Find where the given text appears and provide that cell's center as [x, y] coordinate. 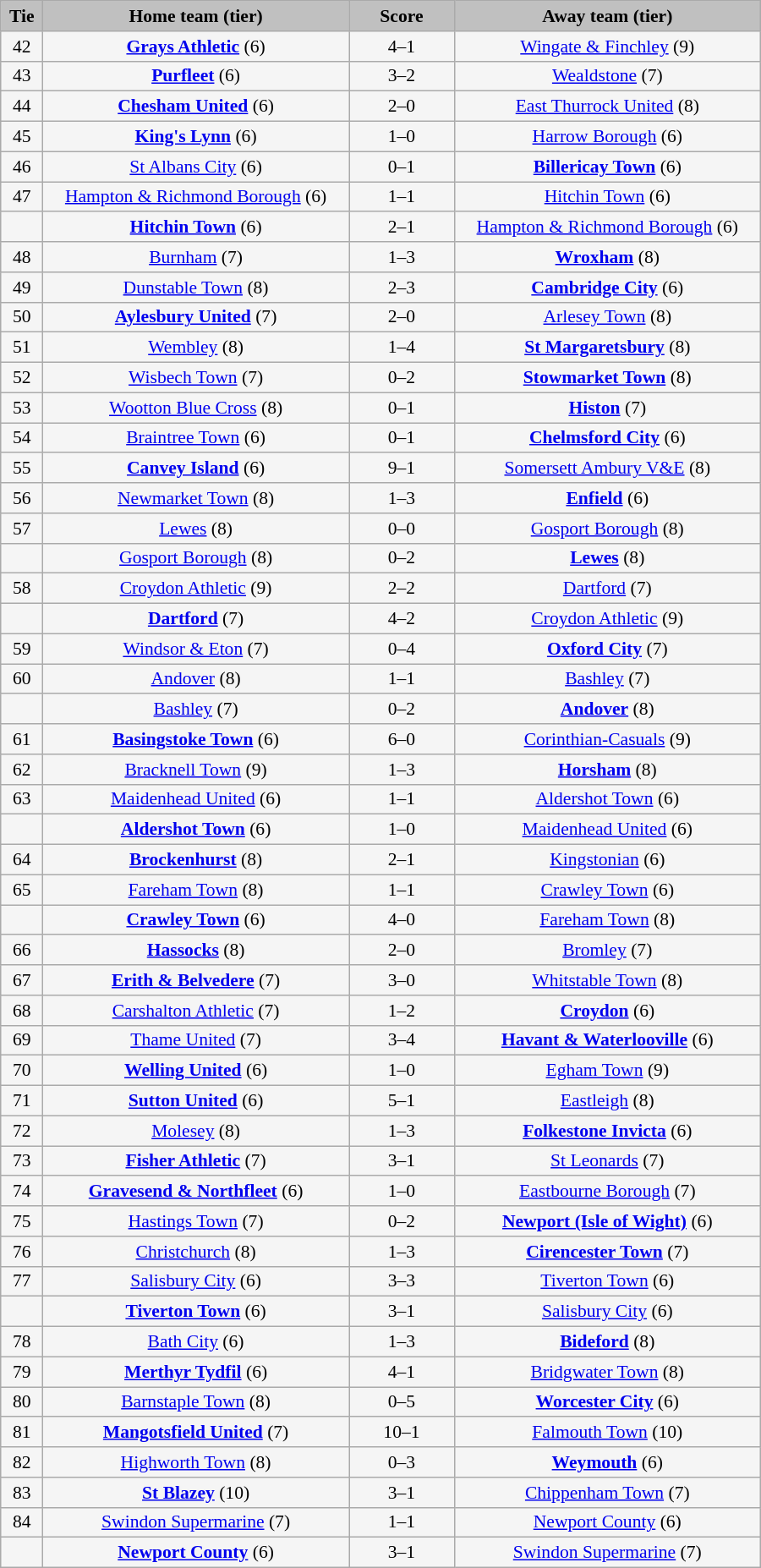
Canvey Island (6) [196, 469]
Away team (tier) [607, 16]
49 [22, 288]
Bideford (8) [607, 1342]
0–5 [402, 1402]
Horsham (8) [607, 770]
60 [22, 679]
5–1 [402, 1101]
51 [22, 348]
Arlesey Town (8) [607, 317]
St Leonards (7) [607, 1161]
0–0 [402, 529]
King's Lynn (6) [196, 137]
Brockenhurst (8) [196, 860]
Weymouth (6) [607, 1462]
Hassocks (8) [196, 951]
54 [22, 438]
Kingstonian (6) [607, 860]
Barnstaple Town (8) [196, 1402]
83 [22, 1493]
Cirencester Town (7) [607, 1252]
56 [22, 498]
Merthyr Tydfil (6) [196, 1372]
9–1 [402, 469]
43 [22, 76]
57 [22, 529]
Whitstable Town (8) [607, 980]
63 [22, 799]
66 [22, 951]
Wisbech Town (7) [196, 378]
1–4 [402, 348]
Dunstable Town (8) [196, 288]
62 [22, 770]
Score [402, 16]
Worcester City (6) [607, 1402]
Chippenham Town (7) [607, 1493]
Wembley (8) [196, 348]
80 [22, 1402]
Eastbourne Borough (7) [607, 1192]
Hastings Town (7) [196, 1221]
St Albans City (6) [196, 167]
59 [22, 649]
55 [22, 469]
64 [22, 860]
East Thurrock United (8) [607, 107]
Purfleet (6) [196, 76]
Highworth Town (8) [196, 1462]
3–4 [402, 1040]
72 [22, 1131]
St Margaretsbury (8) [607, 348]
Egham Town (9) [607, 1071]
77 [22, 1281]
44 [22, 107]
58 [22, 589]
Chelmsford City (6) [607, 438]
Tie [22, 16]
48 [22, 257]
81 [22, 1433]
Wroxham (8) [607, 257]
46 [22, 167]
Wealdstone (7) [607, 76]
Chesham United (6) [196, 107]
68 [22, 1011]
4–0 [402, 920]
74 [22, 1192]
50 [22, 317]
10–1 [402, 1433]
69 [22, 1040]
0–4 [402, 649]
1–2 [402, 1011]
47 [22, 197]
3–3 [402, 1281]
Bath City (6) [196, 1342]
67 [22, 980]
Eastleigh (8) [607, 1101]
79 [22, 1372]
Basingstoke Town (6) [196, 739]
Grays Athletic (6) [196, 47]
70 [22, 1071]
Newmarket Town (8) [196, 498]
53 [22, 408]
Havant & Waterlooville (6) [607, 1040]
Enfield (6) [607, 498]
Stowmarket Town (8) [607, 378]
3–2 [402, 76]
75 [22, 1221]
Harrow Borough (6) [607, 137]
82 [22, 1462]
Welling United (6) [196, 1071]
Croydon (6) [607, 1011]
Burnham (7) [196, 257]
42 [22, 47]
Braintree Town (6) [196, 438]
Corinthian-Casuals (9) [607, 739]
65 [22, 890]
Bracknell Town (9) [196, 770]
Somersett Ambury V&E (8) [607, 469]
Christchurch (8) [196, 1252]
78 [22, 1342]
Gravesend & Northfleet (6) [196, 1192]
Wootton Blue Cross (8) [196, 408]
St Blazey (10) [196, 1493]
Thame United (7) [196, 1040]
4–2 [402, 619]
Windsor & Eton (7) [196, 649]
3–0 [402, 980]
Erith & Belvedere (7) [196, 980]
Wingate & Finchley (9) [607, 47]
Sutton United (6) [196, 1101]
76 [22, 1252]
Billericay Town (6) [607, 167]
Histon (7) [607, 408]
Molesey (8) [196, 1131]
45 [22, 137]
Newport (Isle of Wight) (6) [607, 1221]
6–0 [402, 739]
Carshalton Athletic (7) [196, 1011]
Home team (tier) [196, 16]
Oxford City (7) [607, 649]
Bromley (7) [607, 951]
Folkestone Invicta (6) [607, 1131]
Bridgwater Town (8) [607, 1372]
2–3 [402, 288]
0–3 [402, 1462]
61 [22, 739]
84 [22, 1522]
Mangotsfield United (7) [196, 1433]
2–2 [402, 589]
Cambridge City (6) [607, 288]
Fisher Athletic (7) [196, 1161]
Falmouth Town (10) [607, 1433]
52 [22, 378]
71 [22, 1101]
73 [22, 1161]
Aylesbury United (7) [196, 317]
